Identify which cell holds the provided text, then report its (X, Y) central coordinate. 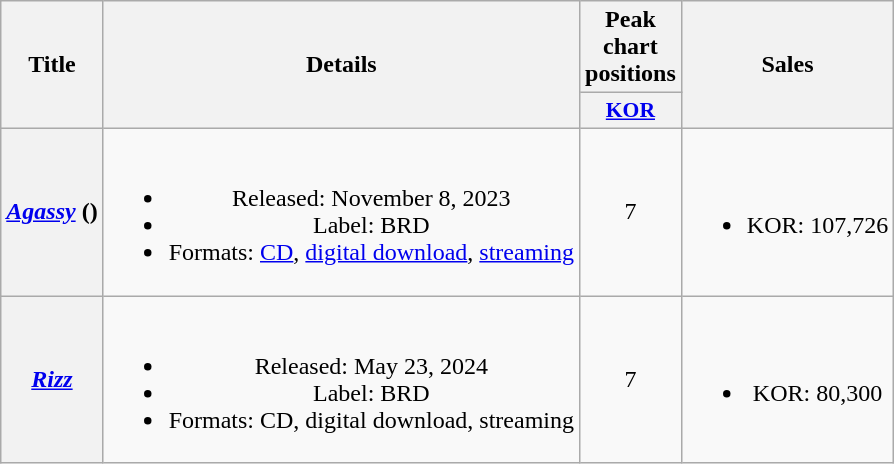
Details (341, 65)
Peak chartpositions (631, 47)
Title (52, 65)
Released: November 8, 2023Label: BRDFormats: CD, digital download, streaming (341, 212)
KOR: 107,726 (787, 212)
Rizz (52, 380)
Released: May 23, 2024Label: BRDFormats: CD, digital download, streaming (341, 380)
KOR: 80,300 (787, 380)
Agassy () (52, 212)
KOR (631, 111)
Sales (787, 65)
